Determine the (X, Y) coordinate at the center of the cell enclosing the given text.  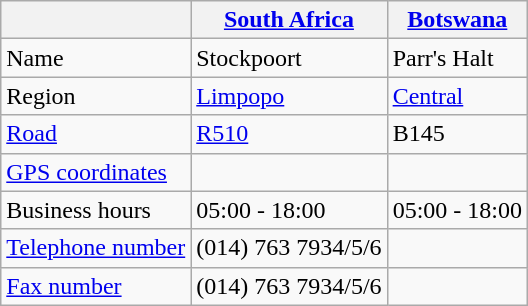
B145 (457, 134)
Botswana (457, 20)
Stockpoort (289, 58)
R510 (289, 134)
Region (96, 96)
GPS coordinates (96, 172)
Road (96, 134)
Parr's Halt (457, 58)
Limpopo (289, 96)
Central (457, 96)
Business hours (96, 210)
Telephone number (96, 248)
South Africa (289, 20)
Name (96, 58)
Fax number (96, 286)
